Output the (X, Y) coordinate of the center of the cell containing the given text.  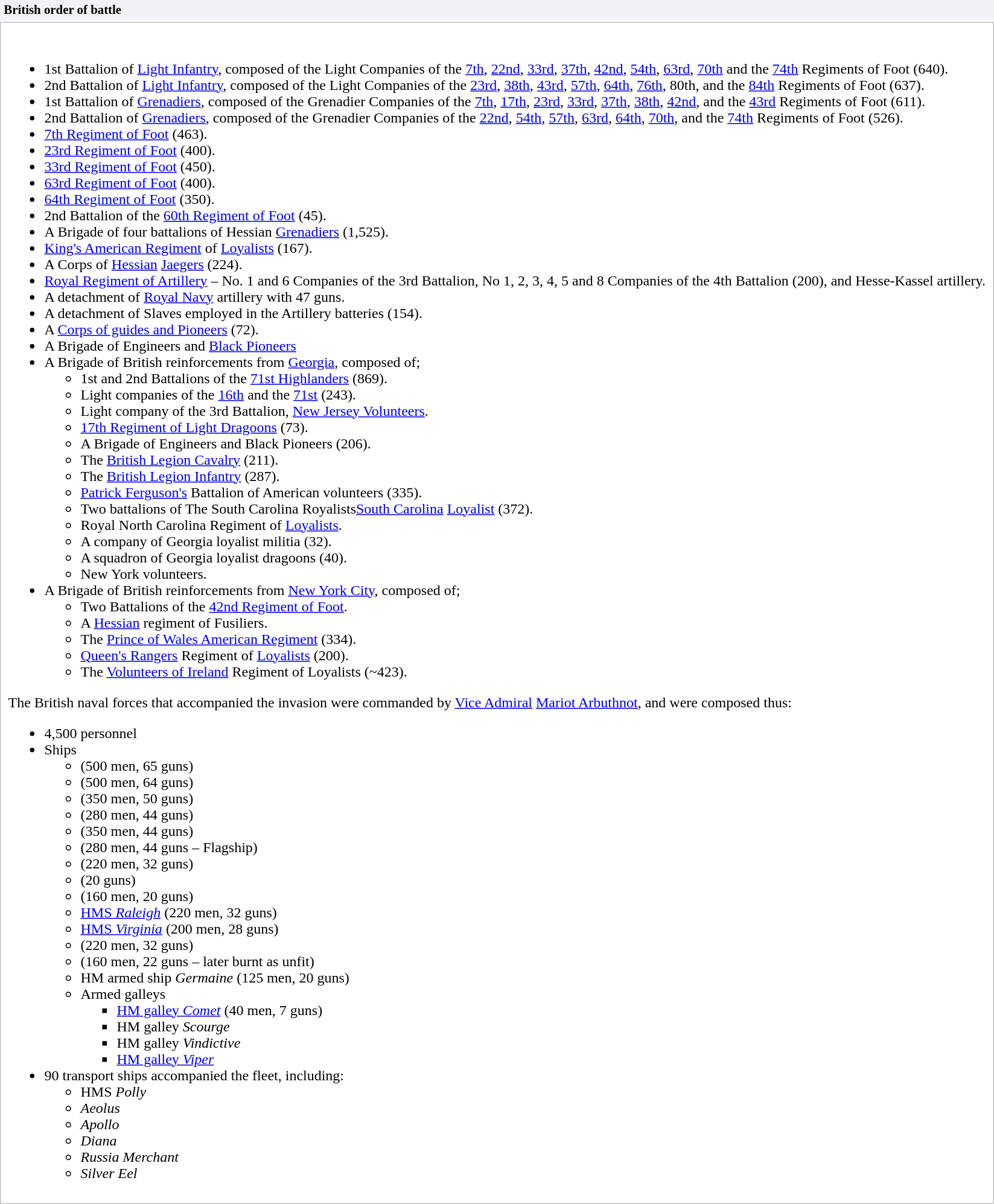
British order of battle (497, 10)
